Locate the cell with the specified text and output its [x, y] center coordinate. 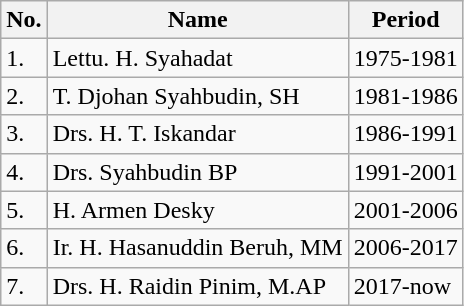
2. [24, 96]
H. Armen Desky [198, 210]
7. [24, 286]
2006-2017 [406, 248]
1986-1991 [406, 134]
No. [24, 20]
3. [24, 134]
5. [24, 210]
Ir. H. Hasanuddin Beruh, MM [198, 248]
2017-now [406, 286]
Drs. H. Raidin Pinim, M.AP [198, 286]
Drs. H. T. Iskandar [198, 134]
Period [406, 20]
Lettu. H. Syahadat [198, 58]
2001-2006 [406, 210]
Drs. Syahbudin BP [198, 172]
4. [24, 172]
6. [24, 248]
1. [24, 58]
1981-1986 [406, 96]
T. Djohan Syahbudin, SH [198, 96]
1975-1981 [406, 58]
Name [198, 20]
1991-2001 [406, 172]
